Find where the given text appears and provide that cell's center as [x, y] coordinate. 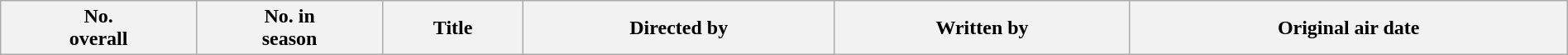
No.overall [99, 28]
Title [453, 28]
Written by [982, 28]
Original air date [1348, 28]
Directed by [678, 28]
No. inseason [289, 28]
